Output the [X, Y] coordinate of the center of the cell containing the given text.  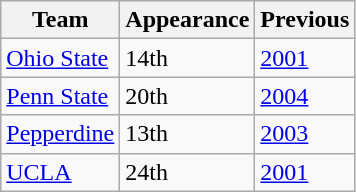
Pepperdine [60, 134]
Team [60, 20]
Penn State [60, 96]
14th [188, 58]
24th [188, 172]
Ohio State [60, 58]
13th [188, 134]
Appearance [188, 20]
UCLA [60, 172]
2003 [305, 134]
Previous [305, 20]
2004 [305, 96]
20th [188, 96]
